Return the [x, y] coordinate for the center point of the cell that contains the specified text.  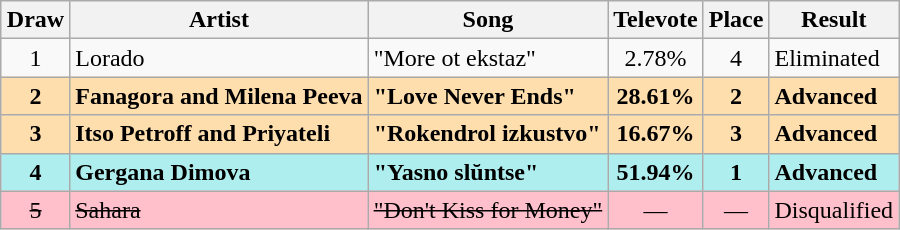
Draw [35, 20]
Sahara [219, 210]
Gergana Dimova [219, 172]
Artist [219, 20]
"Love Never Ends" [488, 96]
Eliminated [834, 58]
"Rokendrol izkustvo" [488, 134]
2.78% [656, 58]
Televote [656, 20]
Lorado [219, 58]
51.94% [656, 172]
Song [488, 20]
5 [35, 210]
Fanagora and Milena Peeva [219, 96]
Disqualified [834, 210]
"Don't Kiss for Money" [488, 210]
Itso Petroff and Priyateli [219, 134]
Place [736, 20]
"More ot ekstaz" [488, 58]
Result [834, 20]
"Yasno slŭntse" [488, 172]
16.67% [656, 134]
28.61% [656, 96]
